Locate the cell with the specified text and output its [X, Y] center coordinate. 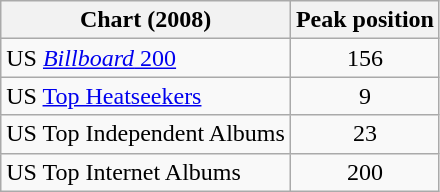
US Billboard 200 [146, 58]
US Top Internet Albums [146, 172]
23 [364, 134]
US Top Heatseekers [146, 96]
200 [364, 172]
9 [364, 96]
Chart (2008) [146, 20]
Peak position [364, 20]
US Top Independent Albums [146, 134]
156 [364, 58]
